Return (x, y) of the center of cell containing provided text 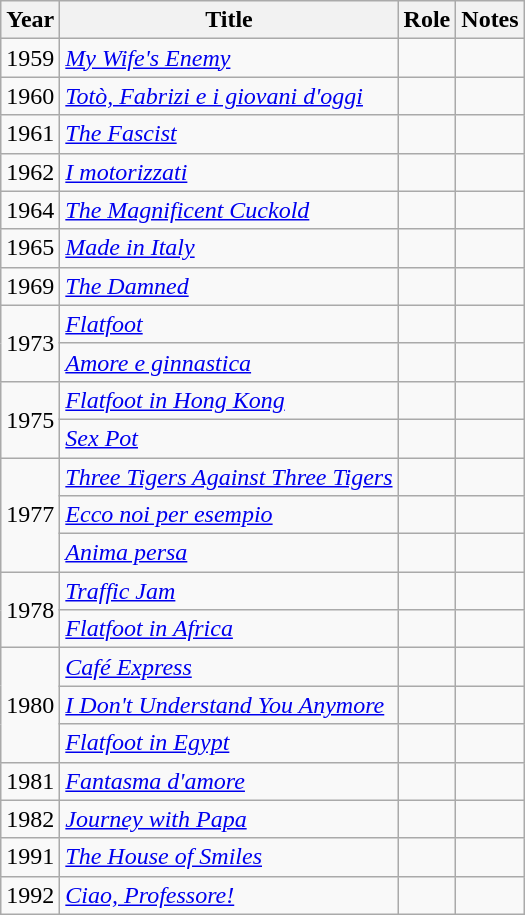
1960 (30, 96)
1965 (30, 248)
Ecco noi per esempio (229, 515)
1991 (30, 857)
Role (427, 20)
Journey with Papa (229, 819)
I Don't Understand You Anymore (229, 705)
1964 (30, 210)
Title (229, 20)
The House of Smiles (229, 857)
1962 (30, 172)
1982 (30, 819)
Sex Pot (229, 438)
1969 (30, 286)
The Magnificent Cuckold (229, 210)
1959 (30, 58)
Amore e ginnastica (229, 362)
1992 (30, 895)
Ciao, Professore! (229, 895)
I motorizzati (229, 172)
Flatfoot in Africa (229, 629)
The Damned (229, 286)
1980 (30, 705)
Flatfoot in Egypt (229, 743)
Flatfoot (229, 324)
Totò, Fabrizi e i giovani d'oggi (229, 96)
My Wife's Enemy (229, 58)
Made in Italy (229, 248)
Anima persa (229, 553)
Notes (490, 20)
Flatfoot in Hong Kong (229, 400)
1961 (30, 134)
1973 (30, 343)
Café Express (229, 667)
1977 (30, 515)
Three Tigers Against Three Tigers (229, 477)
The Fascist (229, 134)
1975 (30, 419)
Traffic Jam (229, 591)
1981 (30, 781)
Year (30, 20)
Fantasma d'amore (229, 781)
1978 (30, 610)
